Determine the (X, Y) coordinate at the center of the cell enclosing the given text.  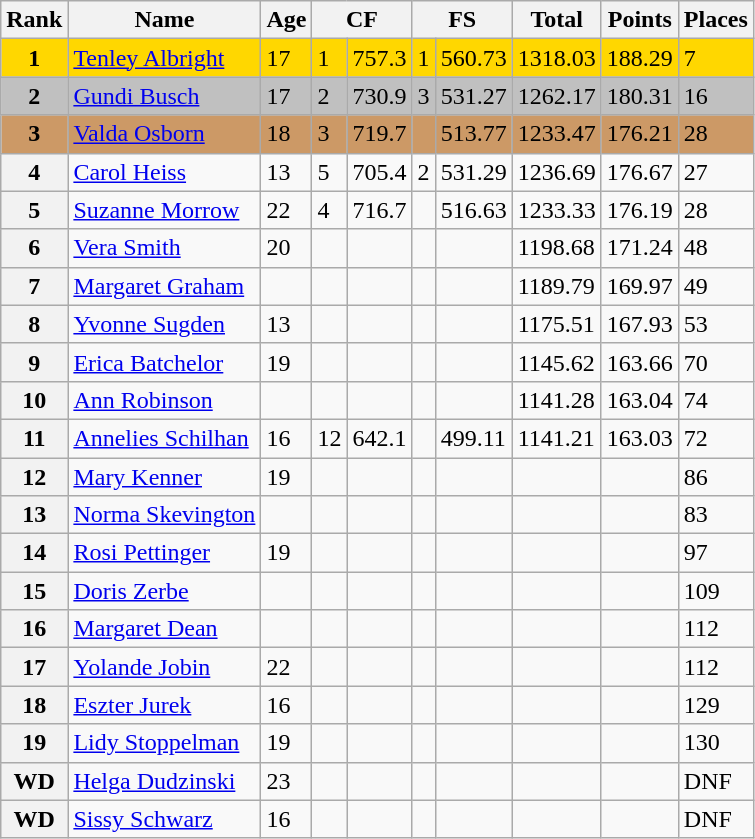
730.9 (380, 96)
Places (716, 20)
20 (286, 248)
Margaret Dean (164, 629)
6 (34, 248)
Rosi Pettinger (164, 553)
1175.51 (556, 324)
1233.33 (556, 210)
560.73 (474, 58)
Suzanne Morrow (164, 210)
15 (34, 591)
180.31 (640, 96)
513.77 (474, 134)
Erica Batchelor (164, 362)
9 (34, 362)
109 (716, 591)
1141.21 (556, 438)
169.97 (640, 286)
Ann Robinson (164, 400)
716.7 (380, 210)
Name (164, 20)
1233.47 (556, 134)
516.63 (474, 210)
83 (716, 515)
Eszter Jurek (164, 705)
757.3 (380, 58)
CF (362, 20)
FS (462, 20)
27 (716, 172)
176.19 (640, 210)
Norma Skevington (164, 515)
53 (716, 324)
Vera Smith (164, 248)
Annelies Schilhan (164, 438)
163.66 (640, 362)
Tenley Albright (164, 58)
Sissy Schwarz (164, 819)
Mary Kenner (164, 477)
719.7 (380, 134)
1262.17 (556, 96)
74 (716, 400)
499.11 (474, 438)
642.1 (380, 438)
129 (716, 705)
Doris Zerbe (164, 591)
Points (640, 20)
1145.62 (556, 362)
11 (34, 438)
188.29 (640, 58)
1189.79 (556, 286)
1198.68 (556, 248)
705.4 (380, 172)
70 (716, 362)
Margaret Graham (164, 286)
Valda Osborn (164, 134)
176.67 (640, 172)
Carol Heiss (164, 172)
48 (716, 248)
531.29 (474, 172)
8 (34, 324)
14 (34, 553)
Helga Dudzinski (164, 781)
Age (286, 20)
176.21 (640, 134)
163.03 (640, 438)
Rank (34, 20)
Yvonne Sugden (164, 324)
163.04 (640, 400)
130 (716, 743)
1236.69 (556, 172)
1318.03 (556, 58)
531.27 (474, 96)
97 (716, 553)
10 (34, 400)
Lidy Stoppelman (164, 743)
72 (716, 438)
Total (556, 20)
49 (716, 286)
86 (716, 477)
1141.28 (556, 400)
23 (286, 781)
167.93 (640, 324)
Gundi Busch (164, 96)
Yolande Jobin (164, 667)
171.24 (640, 248)
